Extract the (X, Y) coordinate from the center of the cell holding the provided text.  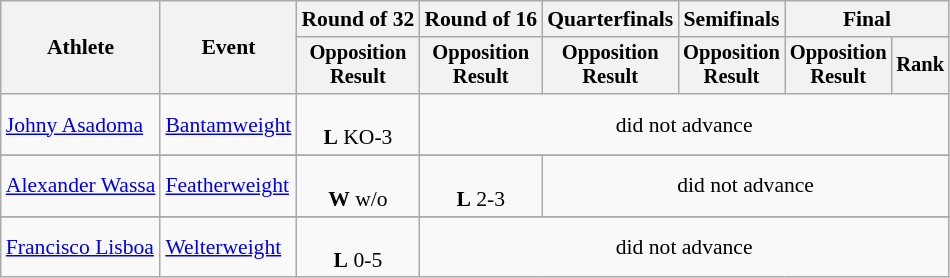
Welterweight (228, 248)
Johny Asadoma (81, 124)
W w/o (358, 186)
Alexander Wassa (81, 186)
L 0-5 (358, 248)
Featherweight (228, 186)
Francisco Lisboa (81, 248)
Bantamweight (228, 124)
Round of 16 (480, 19)
Athlete (81, 48)
Event (228, 48)
L 2-3 (480, 186)
Semifinals (732, 19)
Round of 32 (358, 19)
Quarterfinals (610, 19)
L KO-3 (358, 124)
Final (867, 19)
Rank (920, 66)
